Locate the cell with the specified text and output its [x, y] center coordinate. 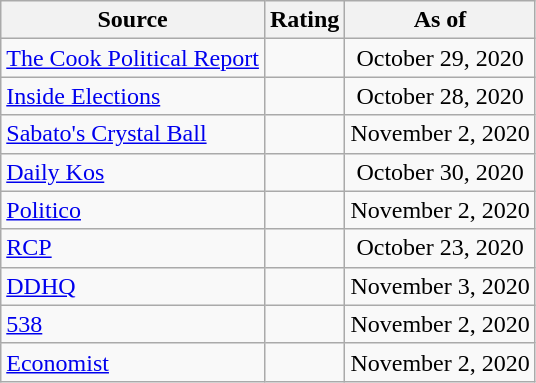
DDHQ [133, 286]
Rating [304, 20]
October 23, 2020 [440, 248]
Source [133, 20]
As of [440, 20]
November 3, 2020 [440, 286]
The Cook Political Report [133, 58]
Inside Elections [133, 96]
Politico [133, 210]
538 [133, 324]
Daily Kos [133, 172]
Sabato's Crystal Ball [133, 134]
October 30, 2020 [440, 172]
RCP [133, 248]
Economist [133, 362]
October 28, 2020 [440, 96]
October 29, 2020 [440, 58]
